Locate the cell with the specified text and output its [x, y] center coordinate. 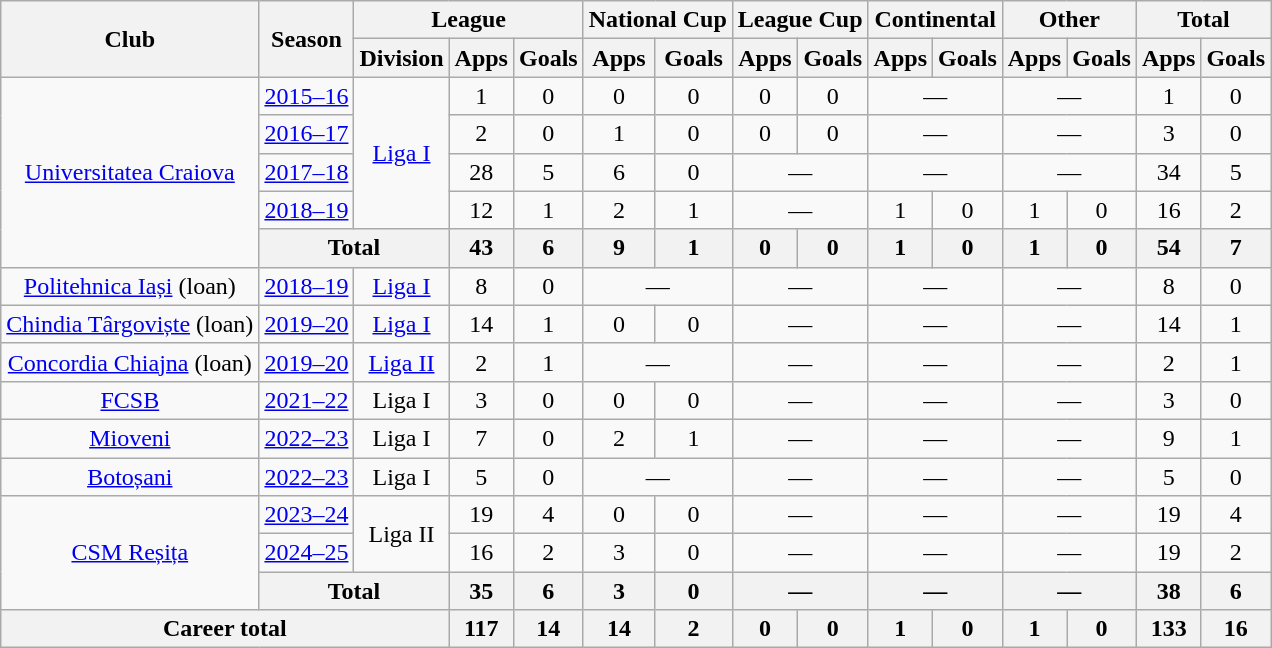
2017–18 [306, 172]
43 [481, 248]
12 [481, 210]
35 [481, 591]
38 [1168, 591]
League [468, 20]
Club [130, 39]
2021–22 [306, 400]
Other [1069, 20]
Concordia Chiajna (loan) [130, 362]
Season [306, 39]
28 [481, 172]
2024–25 [306, 553]
2023–24 [306, 515]
133 [1168, 629]
FCSB [130, 400]
2015–16 [306, 96]
54 [1168, 248]
Chindia Târgoviște (loan) [130, 324]
League Cup [800, 20]
Mioveni [130, 438]
34 [1168, 172]
National Cup [658, 20]
Universitatea Craiova [130, 172]
Botoșani [130, 477]
Politehnica Iași (loan) [130, 286]
117 [481, 629]
Continental [935, 20]
CSM Reșița [130, 553]
2016–17 [306, 134]
Division [402, 58]
Career total [225, 629]
